Locate the cell with the specified text and output its [X, Y] center coordinate. 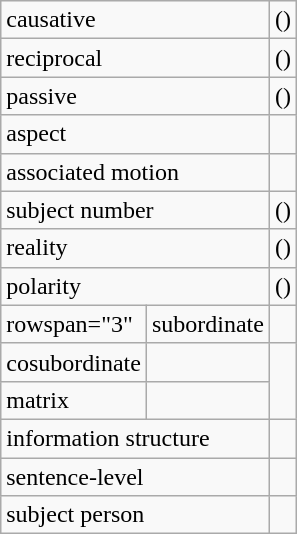
information structure [136, 438]
subject person [136, 515]
polarity [136, 286]
aspect [136, 134]
passive [136, 96]
cosubordinate [74, 362]
reality [136, 248]
reciprocal [136, 58]
causative [136, 20]
subordinate [208, 324]
rowspan="3" [74, 324]
sentence-level [136, 477]
associated motion [136, 172]
subject number [136, 210]
matrix [74, 400]
